Scan for the cell matching the given text and deliver its [X, Y] coordinate at center. 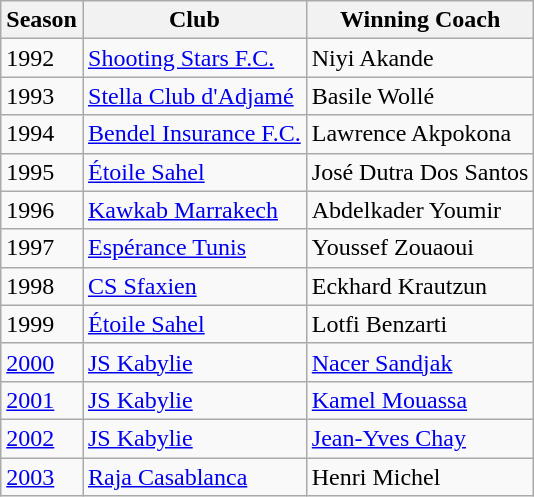
CS Sfaxien [194, 286]
Nacer Sandjak [420, 362]
2001 [42, 400]
Lotfi Benzarti [420, 324]
Winning Coach [420, 20]
2002 [42, 438]
Basile Wollé [420, 96]
Lawrence Akpokona [420, 134]
Niyi Akande [420, 58]
1999 [42, 324]
1995 [42, 172]
1998 [42, 286]
1992 [42, 58]
1994 [42, 134]
Eckhard Krautzun [420, 286]
2003 [42, 477]
Henri Michel [420, 477]
Club [194, 20]
1997 [42, 248]
1996 [42, 210]
Kawkab Marrakech [194, 210]
Youssef Zouaoui [420, 248]
Shooting Stars F.C. [194, 58]
2000 [42, 362]
Stella Club d'Adjamé [194, 96]
Espérance Tunis [194, 248]
Jean-Yves Chay [420, 438]
José Dutra Dos Santos [420, 172]
Raja Casablanca [194, 477]
Kamel Mouassa [420, 400]
Abdelkader Youmir [420, 210]
Season [42, 20]
Bendel Insurance F.C. [194, 134]
1993 [42, 96]
